Locate the cell with the specified text and output its (X, Y) center coordinate. 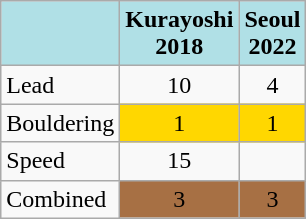
Seoul2022 (272, 34)
Lead (60, 85)
15 (180, 161)
Combined (60, 199)
Speed (60, 161)
Bouldering (60, 123)
10 (180, 85)
Kurayoshi2018 (180, 34)
4 (272, 85)
